Return (X, Y) of the center of cell containing provided text 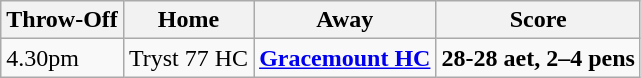
Tryst 77 HC (188, 58)
4.30pm (62, 58)
Away (345, 20)
Home (188, 20)
28-28 aet, 2–4 pens (538, 58)
Throw-Off (62, 20)
Gracemount HC (345, 58)
Score (538, 20)
